Determine the [X, Y] coordinate at the center of the cell enclosing the given text.  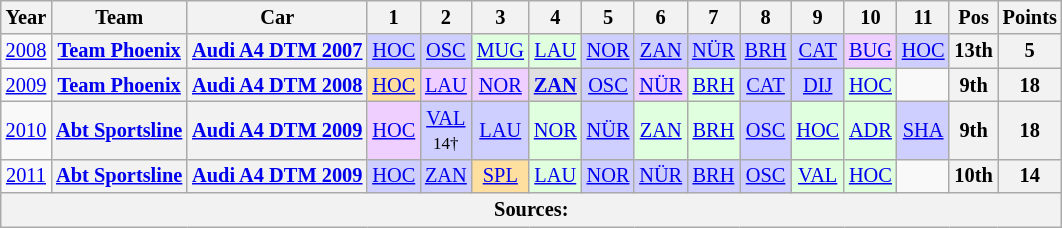
Audi A4 DTM 2007 [277, 51]
9 [818, 17]
Team [119, 17]
SHA [924, 130]
10 [870, 17]
Pos [973, 17]
2 [446, 17]
1 [394, 17]
Year [26, 17]
2009 [26, 85]
2010 [26, 130]
11 [924, 17]
14 [1030, 176]
Car [277, 17]
VAL [818, 176]
2011 [26, 176]
VAL14† [446, 130]
MUG [500, 51]
3 [500, 17]
13th [973, 51]
7 [714, 17]
8 [766, 17]
Audi A4 DTM 2008 [277, 85]
10th [973, 176]
Points [1030, 17]
ADR [870, 130]
2008 [26, 51]
DIJ [818, 85]
6 [660, 17]
Sources: [532, 210]
4 [556, 17]
BUG [870, 51]
SPL [500, 176]
